For the text-containing cell, return its midpoint in [X, Y] coordinate format. 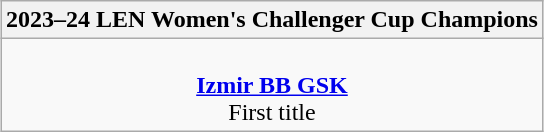
2023–24 LEN Women's Challenger Cup Champions [272, 20]
Izmir BB GSKFirst title [272, 85]
